Search for the cell housing the specified text and yield its [X, Y] center coordinate. 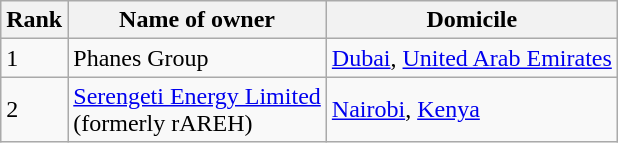
Rank [34, 20]
1 [34, 58]
Phanes Group [198, 58]
Name of owner [198, 20]
Serengeti Energy Limited(formerly rAREH) [198, 110]
2 [34, 110]
Domicile [472, 20]
Dubai, United Arab Emirates [472, 58]
Nairobi, Kenya [472, 110]
